Pinpoint the cell where the given text exists, returning its [X, Y] midpoint coordinate. 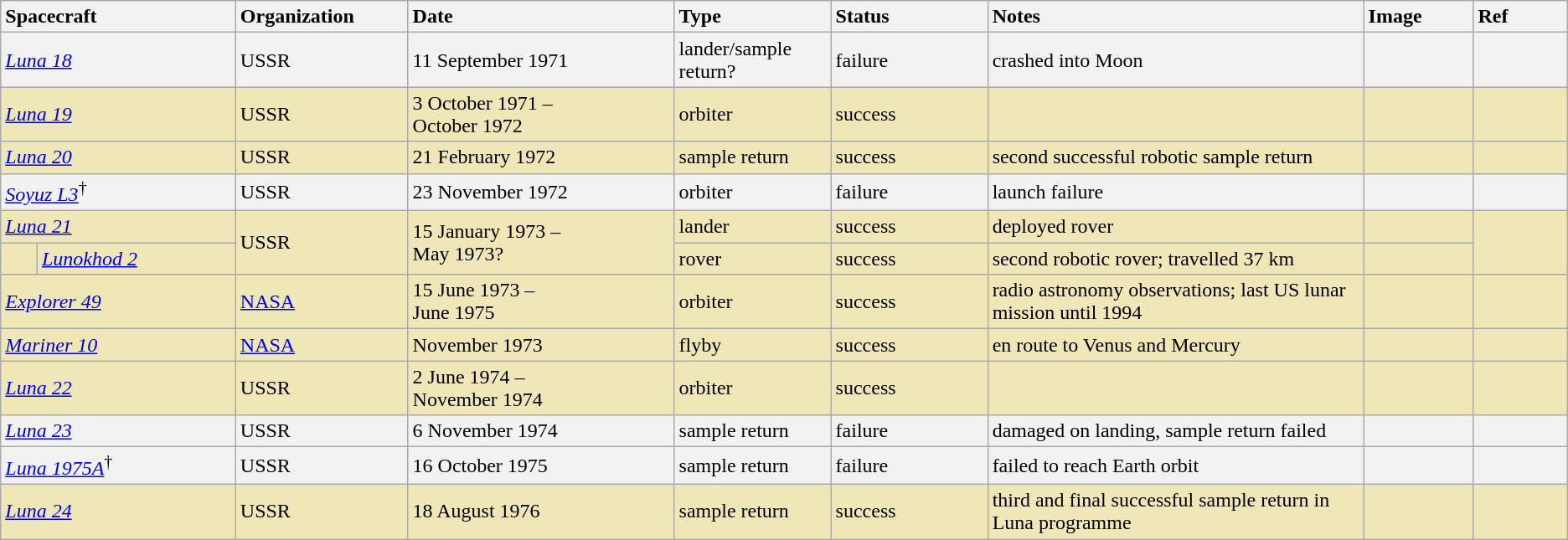
Date [541, 17]
deployed rover [1176, 227]
second robotic rover; travelled 37 km [1176, 259]
damaged on landing, sample return failed [1176, 431]
radio astronomy observations; last US lunar mission until 1994 [1176, 301]
Luna 19 [119, 114]
3 October 1971 –October 1972 [541, 114]
November 1973 [541, 345]
Image [1419, 17]
Luna 22 [119, 388]
second successful robotic sample return [1176, 157]
Type [752, 17]
Lunokhod 2 [136, 259]
2 June 1974 –November 1974 [541, 388]
rover [752, 259]
Luna 20 [119, 157]
Luna 1975A† [119, 465]
15 June 1973 –June 1975 [541, 301]
11 September 1971 [541, 60]
23 November 1972 [541, 193]
15 January 1973 –May 1973? [541, 243]
21 February 1972 [541, 157]
third and final successful sample return in Luna programme [1176, 511]
Soyuz L3† [119, 193]
Organization [322, 17]
crashed into Moon [1176, 60]
Luna 23 [119, 431]
en route to Venus and Mercury [1176, 345]
Status [910, 17]
Notes [1176, 17]
Luna 21 [119, 227]
lander/sample return? [752, 60]
6 November 1974 [541, 431]
flyby [752, 345]
Mariner 10 [119, 345]
16 October 1975 [541, 465]
Luna 24 [119, 511]
lander [752, 227]
Luna 18 [119, 60]
launch failure [1176, 193]
Explorer 49 [119, 301]
failed to reach Earth orbit [1176, 465]
18 August 1976 [541, 511]
Ref [1520, 17]
Spacecraft [119, 17]
